Scan for the cell matching the given text and deliver its [X, Y] coordinate at center. 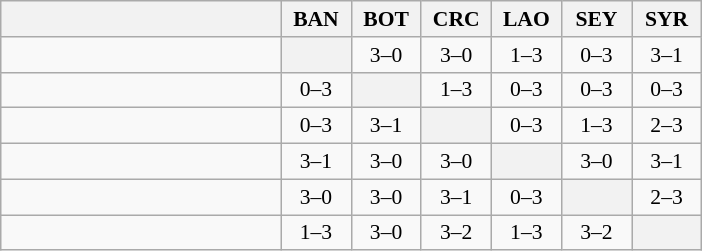
BOT [386, 19]
LAO [526, 19]
BAN [316, 19]
CRC [456, 19]
SEY [596, 19]
SYR [667, 19]
